Return (x, y) of the center of cell containing provided text 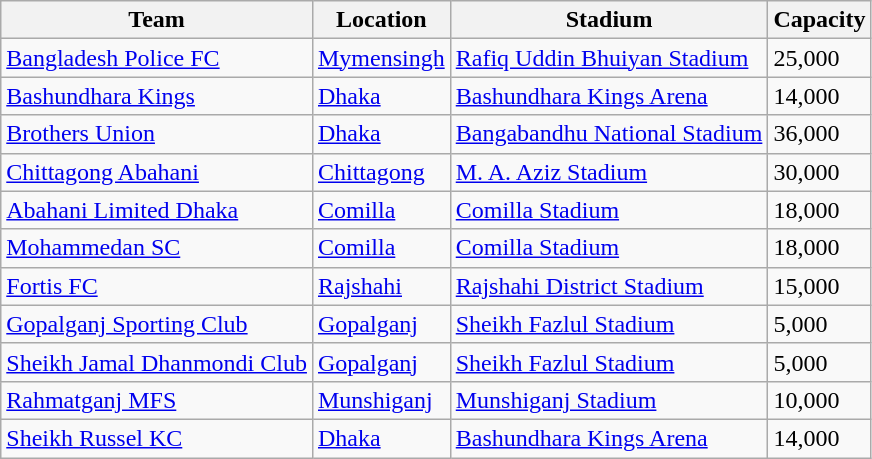
Rajshahi (381, 286)
Rajshahi District Stadium (609, 286)
Munshiganj (381, 400)
15,000 (820, 286)
Rafiq Uddin Bhuiyan Stadium (609, 58)
Mymensingh (381, 58)
Chittagong Abahani (157, 172)
Bangabandhu National Stadium (609, 134)
Sheikh Russel KC (157, 438)
Fortis FC (157, 286)
Munshiganj Stadium (609, 400)
Stadium (609, 20)
Bangladesh Police FC (157, 58)
Location (381, 20)
10,000 (820, 400)
Rahmatganj MFS (157, 400)
Team (157, 20)
Gopalganj Sporting Club (157, 324)
Mohammedan SC (157, 248)
Chittagong (381, 172)
Abahani Limited Dhaka (157, 210)
36,000 (820, 134)
30,000 (820, 172)
Capacity (820, 20)
Sheikh Jamal Dhanmondi Club (157, 362)
M. A. Aziz Stadium (609, 172)
Bashundhara Kings (157, 96)
25,000 (820, 58)
Brothers Union (157, 134)
